Locate the cell with the specified text and output its (X, Y) center coordinate. 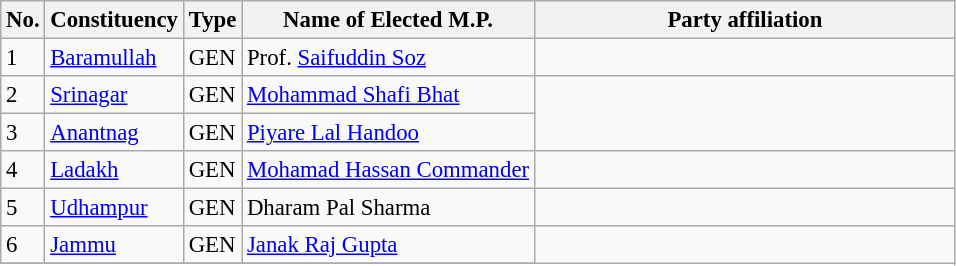
Srinagar (114, 95)
Mohammad Shafi Bhat (388, 95)
4 (23, 170)
Dharam Pal Sharma (388, 208)
No. (23, 20)
Anantnag (114, 133)
1 (23, 58)
3 (23, 133)
Prof. Saifuddin Soz (388, 58)
Ladakh (114, 170)
Type (212, 20)
5 (23, 208)
Piyare Lal Handoo (388, 133)
6 (23, 245)
Constituency (114, 20)
Mohamad Hassan Commander (388, 170)
Party affiliation (744, 20)
Janak Raj Gupta (388, 245)
Name of Elected M.P. (388, 20)
Jammu (114, 245)
Udhampur (114, 208)
2 (23, 95)
Baramullah (114, 58)
